Determine the [X, Y] coordinate at the center of the cell enclosing the given text.  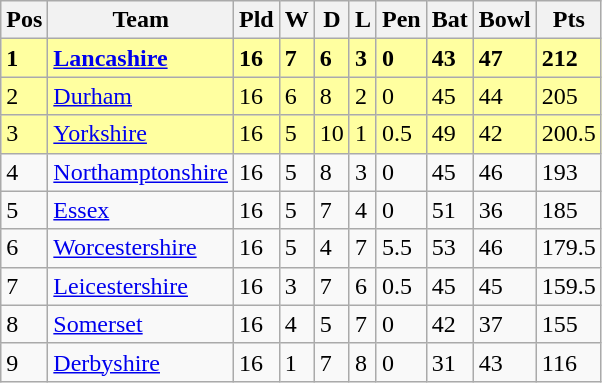
Derbyshire [141, 362]
212 [568, 58]
49 [450, 134]
Pen [401, 20]
Worcestershire [141, 248]
Northamptonshire [141, 172]
116 [568, 362]
159.5 [568, 286]
47 [504, 58]
Team [141, 20]
Yorkshire [141, 134]
W [296, 20]
L [362, 20]
Leicestershire [141, 286]
Lancashire [141, 58]
155 [568, 324]
51 [450, 210]
Pos [24, 20]
5.5 [401, 248]
200.5 [568, 134]
37 [504, 324]
31 [450, 362]
Pts [568, 20]
Bat [450, 20]
44 [504, 96]
53 [450, 248]
Durham [141, 96]
179.5 [568, 248]
Somerset [141, 324]
Bowl [504, 20]
10 [332, 134]
193 [568, 172]
Essex [141, 210]
205 [568, 96]
9 [24, 362]
Pld [257, 20]
D [332, 20]
36 [504, 210]
185 [568, 210]
